Output the [x, y] coordinate of the center of the cell containing the given text.  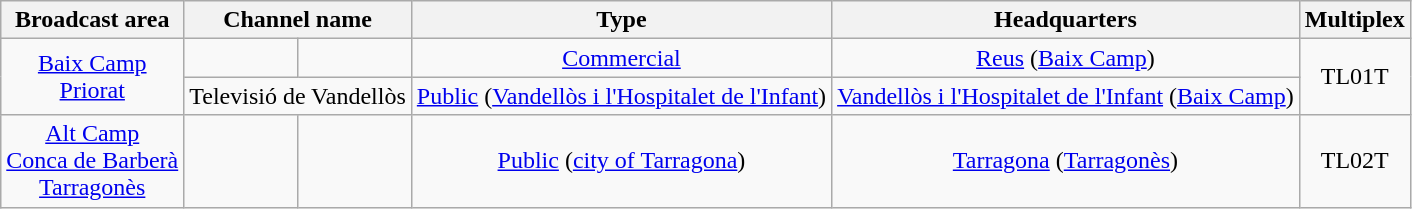
Headquarters [1066, 20]
Public (Vandellòs i l'Hospitalet de l'Infant) [621, 96]
Tarragona (Tarragonès) [1066, 161]
Type [621, 20]
Baix CampPriorat [92, 77]
Reus (Baix Camp) [1066, 58]
TL02T [1354, 161]
Public (city of Tarragona) [621, 161]
Broadcast area [92, 20]
Vandellòs i l'Hospitalet de l'Infant (Baix Camp) [1066, 96]
Channel name [298, 20]
Alt CampConca de BarberàTarragonès [92, 161]
TL01T [1354, 77]
Televisió de Vandellòs [298, 96]
Commercial [621, 58]
Multiplex [1354, 20]
